For the text-containing cell, return its midpoint in [x, y] coordinate format. 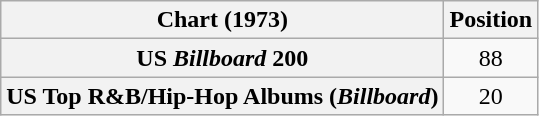
Chart (1973) [222, 20]
88 [491, 58]
US Billboard 200 [222, 58]
US Top R&B/Hip-Hop Albums (Billboard) [222, 96]
20 [491, 96]
Position [491, 20]
